Find where the given text appears and provide that cell's center as (x, y) coordinate. 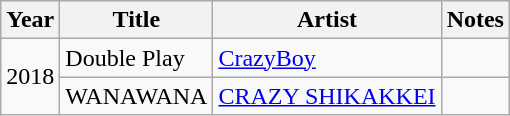
WANAWANA (136, 96)
CrazyBoy (327, 58)
Year (30, 20)
Title (136, 20)
CRAZY SHIKAKKEI (327, 96)
Notes (475, 20)
Double Play (136, 58)
2018 (30, 77)
Artist (327, 20)
